For the text-containing cell, return its midpoint in [x, y] coordinate format. 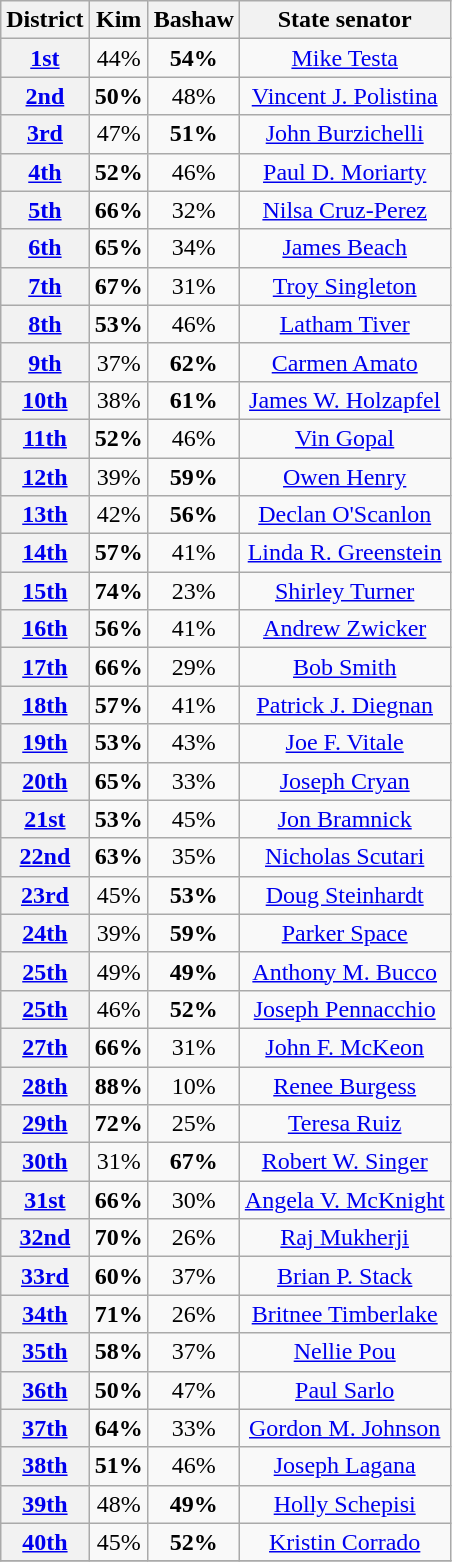
Kristin Corrado [344, 1542]
Mike Testa [344, 58]
23% [194, 591]
Renee Burgess [344, 1085]
Nicholas Scutari [344, 857]
Paul D. Moriarty [344, 172]
1st [45, 58]
22nd [45, 857]
19th [45, 743]
29% [194, 667]
18th [45, 705]
John F. McKeon [344, 1047]
8th [45, 324]
6th [45, 248]
61% [194, 400]
29th [45, 1124]
40th [45, 1542]
Jon Bramnick [344, 819]
Parker Space [344, 933]
Anthony M. Bucco [344, 971]
Declan O'Scanlon [344, 515]
Kim [118, 20]
34th [45, 1314]
35th [45, 1352]
Teresa Ruiz [344, 1124]
James Beach [344, 248]
4th [45, 172]
30th [45, 1162]
Vincent J. Polistina [344, 96]
Bashaw [194, 20]
36th [45, 1390]
64% [118, 1428]
15th [45, 591]
42% [118, 515]
20th [45, 781]
Robert W. Singer [344, 1162]
31st [45, 1200]
Doug Steinhardt [344, 895]
Troy Singleton [344, 286]
Andrew Zwicker [344, 629]
Joe F. Vitale [344, 743]
3rd [45, 134]
72% [118, 1124]
Paul Sarlo [344, 1390]
Owen Henry [344, 477]
7th [45, 286]
21st [45, 819]
Gordon M. Johnson [344, 1428]
12th [45, 477]
Vin Gopal [344, 438]
Shirley Turner [344, 591]
24th [45, 933]
Patrick J. Diegnan [344, 705]
17th [45, 667]
70% [118, 1238]
63% [118, 857]
39th [45, 1504]
14th [45, 553]
10% [194, 1085]
Raj Mukherji [344, 1238]
Joseph Lagana [344, 1466]
Holly Schepisi [344, 1504]
Linda R. Greenstein [344, 553]
Nellie Pou [344, 1352]
58% [118, 1352]
23rd [45, 895]
11th [45, 438]
13th [45, 515]
62% [194, 362]
Joseph Cryan [344, 781]
25% [194, 1124]
27th [45, 1047]
Britnee Timberlake [344, 1314]
State senator [344, 20]
43% [194, 743]
34% [194, 248]
Bob Smith [344, 667]
Nilsa Cruz-Perez [344, 210]
35% [194, 857]
88% [118, 1085]
16th [45, 629]
30% [194, 1200]
38% [118, 400]
60% [118, 1276]
37th [45, 1428]
John Burzichelli [344, 134]
Joseph Pennacchio [344, 1009]
James W. Holzapfel [344, 400]
32% [194, 210]
74% [118, 591]
2nd [45, 96]
9th [45, 362]
10th [45, 400]
44% [118, 58]
Latham Tiver [344, 324]
5th [45, 210]
54% [194, 58]
71% [118, 1314]
Brian P. Stack [344, 1276]
Carmen Amato [344, 362]
33rd [45, 1276]
Angela V. McKnight [344, 1200]
38th [45, 1466]
District [45, 20]
32nd [45, 1238]
28th [45, 1085]
